Capture the cell that displays the provided text and extract its [x, y] central coordinate. 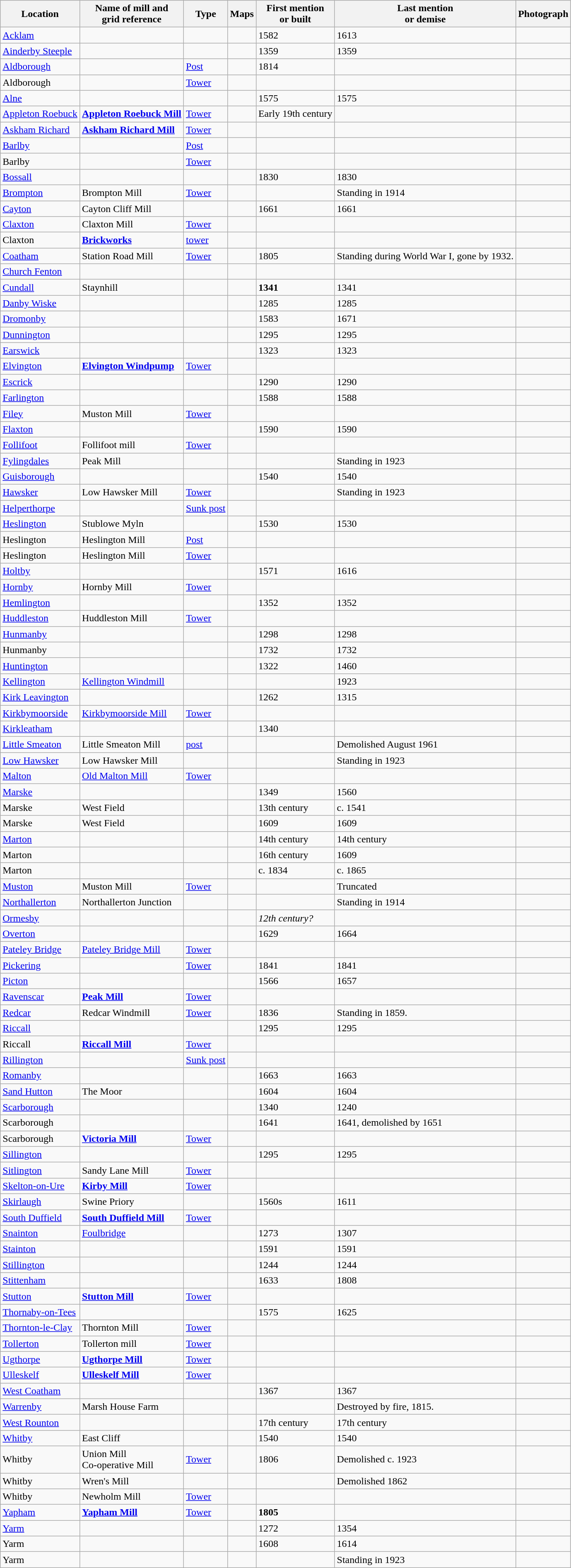
Standing in 1859. [425, 1013]
Marsh House Farm [132, 1406]
Stainton [40, 1249]
Filey [40, 413]
Redcar [40, 1013]
Low Hawsker [40, 760]
Stillington [40, 1265]
Skirlaugh [40, 1201]
Yapham Mill [132, 1513]
1608 [295, 1544]
Demolished c. 1923 [425, 1459]
Last mention or demise [425, 14]
Ulleskelf [40, 1375]
Helperthorpe [40, 508]
Dromonby [40, 319]
Claxton Mill [132, 224]
Standing during World War I, gone by 1932. [425, 256]
Hemlington [40, 603]
Old Malton Mill [132, 776]
Kellington Windmill [132, 681]
Location [40, 14]
c. 1541 [425, 808]
Staynhill [132, 287]
Early 19th century [295, 114]
Muston [40, 886]
Appleton Roebuck Mill [132, 114]
Malton [40, 776]
Yapham [40, 1513]
1613 [425, 35]
Askham Richard Mill [132, 130]
Stutton Mill [132, 1296]
Victoria Mill [132, 1139]
Appleton Roebuck [40, 114]
Warrenby [40, 1406]
Ulleskelf Mill [132, 1375]
Sand Hutton [40, 1091]
Brompton [40, 193]
South Duffield [40, 1217]
1315 [425, 697]
Foulbridge [132, 1233]
Ravenscar [40, 997]
Name of mill andgrid reference [132, 14]
1633 [295, 1281]
1272 [295, 1528]
Snainton [40, 1233]
Follifoot [40, 445]
Type [206, 14]
Overton [40, 934]
12th century? [295, 918]
Ugthorpe Mill [132, 1359]
1354 [425, 1528]
1460 [425, 666]
1560s [295, 1201]
1566 [295, 981]
post [206, 745]
Thornton Mill [132, 1328]
Hornby Mill [132, 587]
Skelton-on-Ure [40, 1186]
West Coatham [40, 1391]
c. 1865 [425, 871]
Hawsker [40, 492]
Wren's Mill [132, 1481]
Brompton Mill [132, 193]
Northallerton Junction [132, 902]
1611 [425, 1201]
Stittenham [40, 1281]
Farlington [40, 398]
Acklam [40, 35]
Station Road Mill [132, 256]
First mentionor built [295, 14]
Stutton [40, 1296]
Demolished August 1961 [425, 745]
Dunnington [40, 335]
1641, demolished by 1651 [425, 1123]
Photograph [543, 14]
Kirby Mill [132, 1186]
Thornaby-on-Tees [40, 1312]
Riccall Mill [132, 1044]
Little Smeaton [40, 745]
The Moor [132, 1091]
1657 [425, 981]
Kirkbymoorside [40, 713]
1614 [425, 1544]
Escrick [40, 382]
Hornby [40, 587]
Elvington Windpump [132, 366]
Northallerton [40, 902]
Pateley Bridge [40, 949]
Bossall [40, 177]
Tollerton [40, 1344]
Holtby [40, 571]
1671 [425, 319]
Guisborough [40, 477]
1808 [425, 1281]
Swine Priory [132, 1201]
Follifoot mill [132, 445]
South Duffield Mill [132, 1217]
West Rounton [40, 1422]
Ormesby [40, 918]
Sandy Lane Mill [132, 1170]
Maps [242, 14]
1240 [425, 1107]
Picton [40, 981]
1349 [295, 792]
Earswick [40, 350]
Alne [40, 98]
Kirkbymoorside Mill [132, 713]
Sillington [40, 1154]
1582 [295, 35]
Romanby [40, 1076]
Askham Richard [40, 130]
Danby Wiske [40, 303]
Tollerton mill [132, 1344]
1262 [295, 697]
Newholm Mill [132, 1497]
Cundall [40, 287]
Destroyed by fire, 1815. [425, 1406]
Flaxton [40, 429]
1923 [425, 681]
Truncated [425, 886]
Fylingdales [40, 461]
1814 [295, 67]
Little Smeaton Mill [132, 745]
Sitlington [40, 1170]
1560 [425, 792]
Pickering [40, 965]
1322 [295, 666]
Pateley Bridge Mill [132, 949]
13th century [295, 808]
c. 1834 [295, 871]
Redcar Windmill [132, 1013]
Rillington [40, 1060]
1806 [295, 1459]
East Cliff [132, 1438]
Thornton-le-Clay [40, 1328]
1836 [295, 1013]
Ugthorpe [40, 1359]
Cayton [40, 208]
Stublowe Myln [132, 524]
1664 [425, 934]
Union MillCo-operative Mill [132, 1459]
Huddleston Mill [132, 618]
Kirk Leavington [40, 697]
16th century [295, 855]
Kirkleatham [40, 729]
Demolished 1862 [425, 1481]
1629 [295, 934]
Kellington [40, 681]
1583 [295, 319]
Coatham [40, 256]
Huddleston [40, 618]
Ainderby Steeple [40, 51]
tower [206, 240]
1625 [425, 1312]
1616 [425, 571]
1307 [425, 1233]
Cayton Cliff Mill [132, 208]
1641 [295, 1123]
1571 [295, 571]
Brickworks [132, 240]
1273 [295, 1233]
Huntington [40, 666]
Elvington [40, 366]
Church Fenton [40, 272]
